Detect which cell encompasses the target text, then output its (x, y) center coordinate. 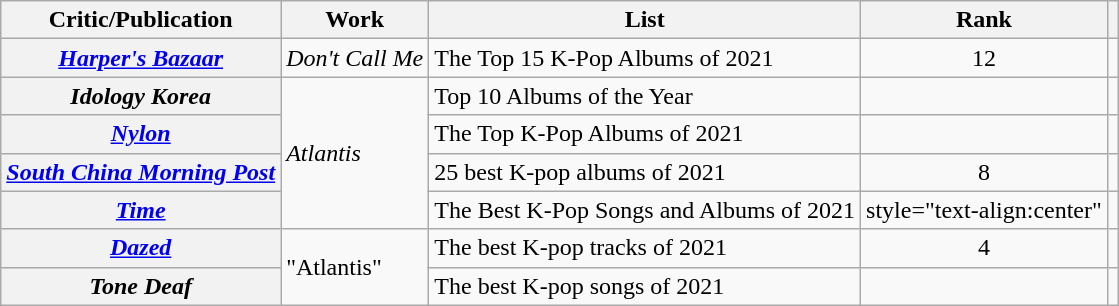
The best K-pop songs of 2021 (645, 286)
The Top K-Pop Albums of 2021 (645, 134)
Tone Deaf (141, 286)
Rank (984, 20)
The Best K-Pop Songs and Albums of 2021 (645, 210)
Work (355, 20)
The best K-pop tracks of 2021 (645, 248)
Harper's Bazaar (141, 58)
The Top 15 K-Pop Albums of 2021 (645, 58)
Don't Call Me (355, 58)
style="text-align:center" (984, 210)
Top 10 Albums of the Year (645, 96)
List (645, 20)
Nylon (141, 134)
Atlantis (355, 153)
Critic/Publication (141, 20)
25 best K-pop albums of 2021 (645, 172)
12 (984, 58)
8 (984, 172)
4 (984, 248)
Time (141, 210)
Dazed (141, 248)
"Atlantis" (355, 267)
Idology Korea (141, 96)
South China Morning Post (141, 172)
